Provide the [x, y] coordinate of the cell's center where the given text is located.  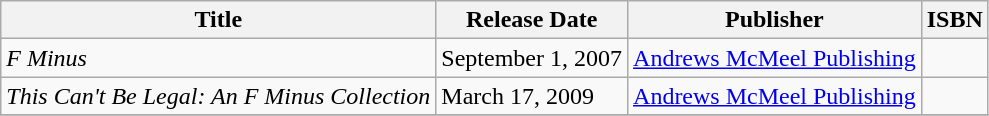
This Can't Be Legal: An F Minus Collection [218, 96]
Publisher [775, 20]
Release Date [532, 20]
Title [218, 20]
F Minus [218, 58]
March 17, 2009 [532, 96]
September 1, 2007 [532, 58]
ISBN [954, 20]
